From the cell containing the given text, extract its center point as [x, y] coordinate. 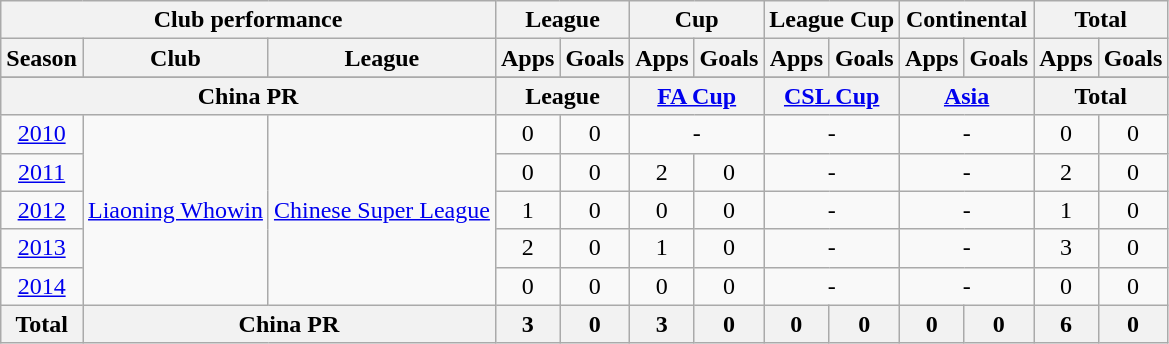
6 [1066, 324]
Season [42, 58]
FA Cup [697, 96]
League Cup [832, 20]
Club performance [248, 20]
2010 [42, 134]
Cup [697, 20]
Liaoning Whowin [175, 210]
2011 [42, 172]
2014 [42, 286]
Chinese Super League [382, 210]
2012 [42, 210]
Club [175, 58]
CSL Cup [832, 96]
Asia [967, 96]
2013 [42, 248]
Continental [967, 20]
